Return (X, Y) of the center of cell containing provided text 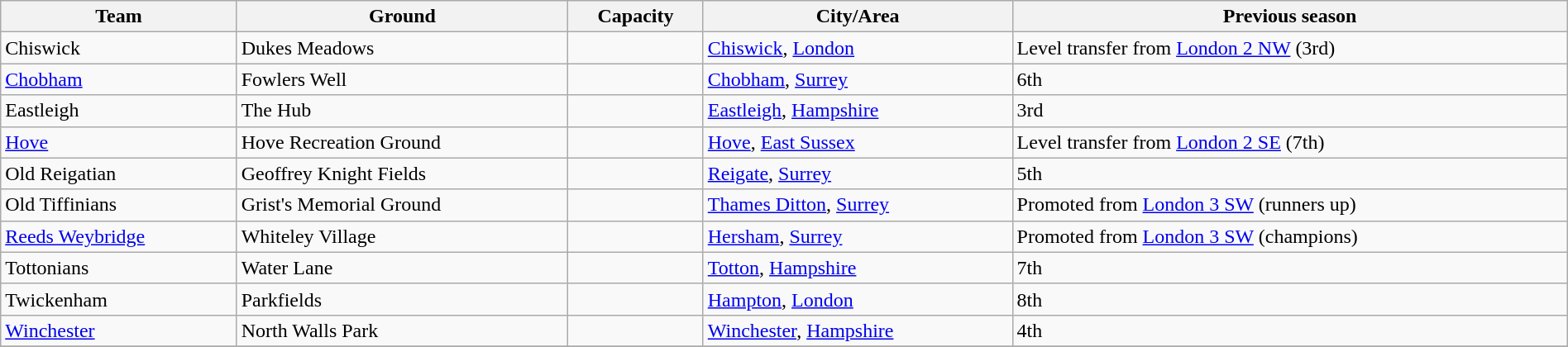
Winchester (119, 330)
Totton, Hampshire (858, 268)
4th (1290, 330)
Hove (119, 142)
Eastleigh (119, 111)
Water Lane (402, 268)
Chiswick, London (858, 48)
Hove Recreation Ground (402, 142)
The Hub (402, 111)
Fowlers Well (402, 79)
7th (1290, 268)
Ground (402, 17)
Old Tiffinians (119, 205)
Reeds Weybridge (119, 236)
Previous season (1290, 17)
Dukes Meadows (402, 48)
Tottonians (119, 268)
6th (1290, 79)
Parkfields (402, 299)
Old Reigatian (119, 173)
Hersham, Surrey (858, 236)
Chobham (119, 79)
Team (119, 17)
3rd (1290, 111)
Chobham, Surrey (858, 79)
Winchester, Hampshire (858, 330)
8th (1290, 299)
Thames Ditton, Surrey (858, 205)
North Walls Park (402, 330)
Level transfer from London 2 NW (3rd) (1290, 48)
Promoted from London 3 SW (runners up) (1290, 205)
Hove, East Sussex (858, 142)
Promoted from London 3 SW (champions) (1290, 236)
Reigate, Surrey (858, 173)
Twickenham (119, 299)
Chiswick (119, 48)
Capacity (635, 17)
Geoffrey Knight Fields (402, 173)
Whiteley Village (402, 236)
Eastleigh, Hampshire (858, 111)
Grist's Memorial Ground (402, 205)
Hampton, London (858, 299)
5th (1290, 173)
City/Area (858, 17)
Level transfer from London 2 SE (7th) (1290, 142)
